Return the (x, y) coordinate for the center point of the cell that contains the specified text.  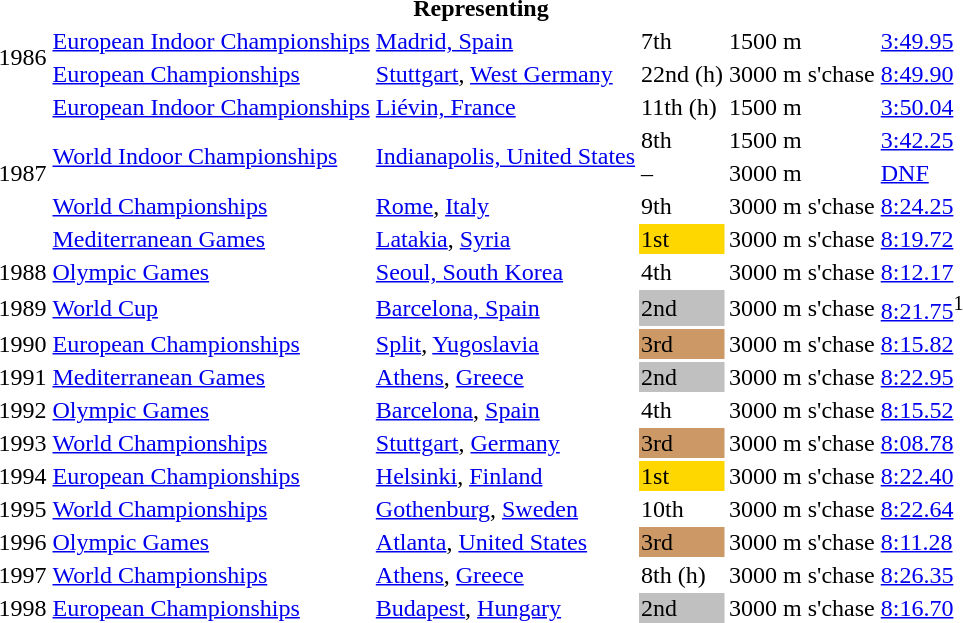
Seoul, South Korea (505, 272)
Budapest, Hungary (505, 608)
8th (682, 140)
9th (682, 206)
7th (682, 41)
Rome, Italy (505, 206)
Atlanta, United States (505, 542)
3000 m (802, 173)
Split, Yugoslavia (505, 344)
Helsinki, Finland (505, 476)
World Cup (211, 308)
8th (h) (682, 575)
World Indoor Championships (211, 156)
Stuttgart, Germany (505, 443)
Gothenburg, Sweden (505, 509)
Liévin, France (505, 107)
Indianapolis, United States (505, 156)
22nd (h) (682, 74)
11th (h) (682, 107)
Latakia, Syria (505, 239)
10th (682, 509)
– (682, 173)
Madrid, Spain (505, 41)
Stuttgart, West Germany (505, 74)
